Capture the cell that displays the provided text and extract its [X, Y] central coordinate. 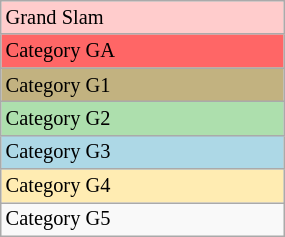
Category GA [142, 51]
Category G5 [142, 219]
Grand Slam [142, 17]
Category G3 [142, 152]
Category G4 [142, 186]
Category G1 [142, 85]
Category G2 [142, 118]
